Return the (X, Y) coordinate for the center point of the cell that contains the specified text.  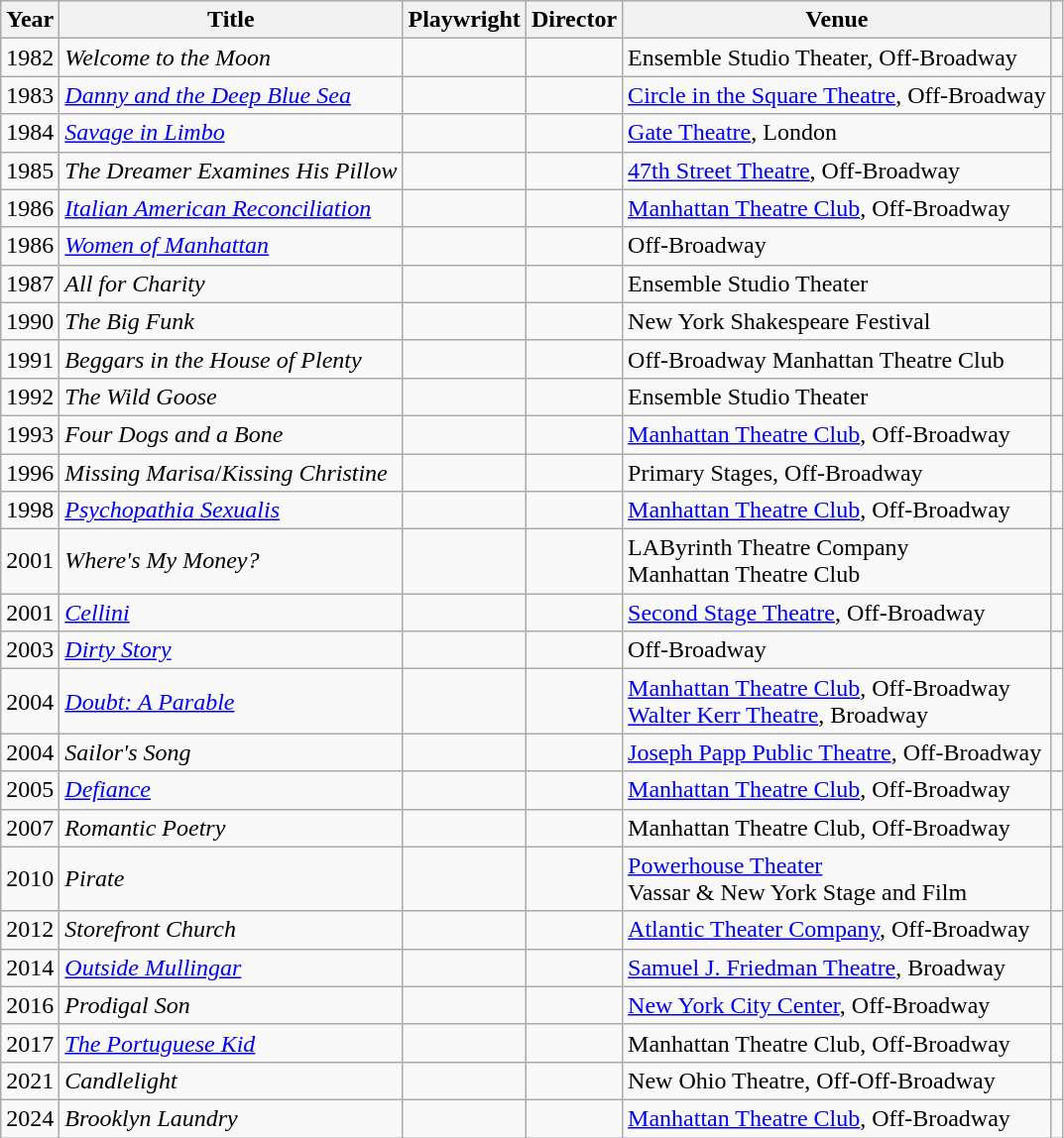
2012 (30, 930)
The Portuguese Kid (231, 1043)
Prodigal Son (231, 1005)
Brooklyn Laundry (231, 1118)
Beggars in the House of Plenty (231, 359)
Pirate (231, 878)
Gate Theatre, London (837, 133)
Powerhouse Theater Vassar & New York Stage and Film (837, 878)
Missing Marisa/Kissing Christine (231, 473)
Venue (837, 20)
Savage in Limbo (231, 133)
1990 (30, 321)
2016 (30, 1005)
1996 (30, 473)
1982 (30, 57)
The Dreamer Examines His Pillow (231, 171)
Romantic Poetry (231, 828)
Playwright (464, 20)
Women of Manhattan (231, 246)
1993 (30, 434)
The Wild Goose (231, 397)
2021 (30, 1081)
Circle in the Square Theatre, Off-Broadway (837, 95)
2014 (30, 967)
1984 (30, 133)
Welcome to the Moon (231, 57)
Doubt: A Parable (231, 702)
2024 (30, 1118)
1992 (30, 397)
Psychopathia Sexualis (231, 511)
Where's My Money? (231, 561)
Primary Stages, Off-Broadway (837, 473)
Off-Broadway Manhattan Theatre Club (837, 359)
All for Charity (231, 284)
Cellini (231, 613)
Storefront Church (231, 930)
Danny and the Deep Blue Sea (231, 95)
2003 (30, 650)
Ensemble Studio Theater, Off-Broadway (837, 57)
47th Street Theatre, Off-Broadway (837, 171)
Director (573, 20)
Italian American Reconciliation (231, 208)
New York Shakespeare Festival (837, 321)
Title (231, 20)
Candlelight (231, 1081)
1987 (30, 284)
New York City Center, Off-Broadway (837, 1005)
The Big Funk (231, 321)
2007 (30, 828)
1998 (30, 511)
1983 (30, 95)
LAByrinth Theatre Company Manhattan Theatre Club (837, 561)
Dirty Story (231, 650)
New Ohio Theatre, Off-Off-Broadway (837, 1081)
Four Dogs and a Bone (231, 434)
2010 (30, 878)
Atlantic Theater Company, Off-Broadway (837, 930)
Sailor's Song (231, 752)
Second Stage Theatre, Off-Broadway (837, 613)
Outside Mullingar (231, 967)
Defiance (231, 790)
2005 (30, 790)
Samuel J. Friedman Theatre, Broadway (837, 967)
1991 (30, 359)
1985 (30, 171)
Joseph Papp Public Theatre, Off-Broadway (837, 752)
Manhattan Theatre Club, Off-Broadway Walter Kerr Theatre, Broadway (837, 702)
Year (30, 20)
2017 (30, 1043)
